Pinpoint the cell where the given text exists, returning its [x, y] midpoint coordinate. 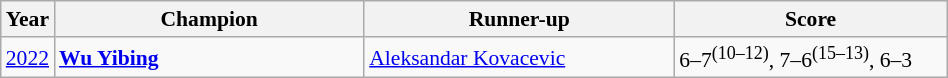
Year [28, 19]
Wu Yibing [209, 58]
6–7(10–12), 7–6(15–13), 6–3 [810, 58]
2022 [28, 58]
Champion [209, 19]
Runner-up [519, 19]
Score [810, 19]
Aleksandar Kovacevic [519, 58]
